For the text-containing cell, return its midpoint in [x, y] coordinate format. 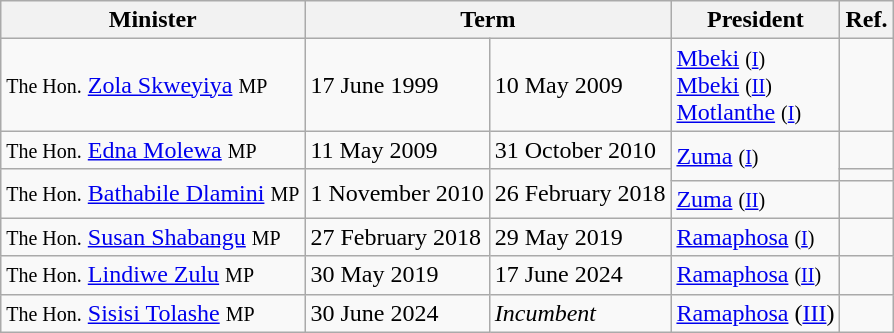
29 May 2019 [580, 237]
17 June 1999 [397, 85]
31 October 2010 [580, 150]
Zuma (I) [756, 156]
The Hon. Edna Molewa MP [153, 150]
Incumbent [580, 313]
17 June 2024 [580, 275]
26 February 2018 [580, 194]
11 May 2009 [397, 150]
27 February 2018 [397, 237]
The Hon. Lindiwe Zulu MP [153, 275]
Ref. [866, 20]
The Hon. Bathabile Dlamini MP [153, 194]
Minister [153, 20]
10 May 2009 [580, 85]
The Hon. Sisisi Tolashe MP [153, 313]
30 June 2024 [397, 313]
Zuma (II) [756, 199]
1 November 2010 [397, 194]
The Hon. Susan Shabangu MP [153, 237]
Term [488, 20]
President [756, 20]
Ramaphosa (II) [756, 275]
30 May 2019 [397, 275]
Mbeki (I)Mbeki (II)Motlanthe (I) [756, 85]
Ramaphosa (I) [756, 237]
The Hon. Zola Skweyiya MP [153, 85]
Ramaphosa (III) [756, 313]
